Identify which cell holds the provided text, then report its (x, y) central coordinate. 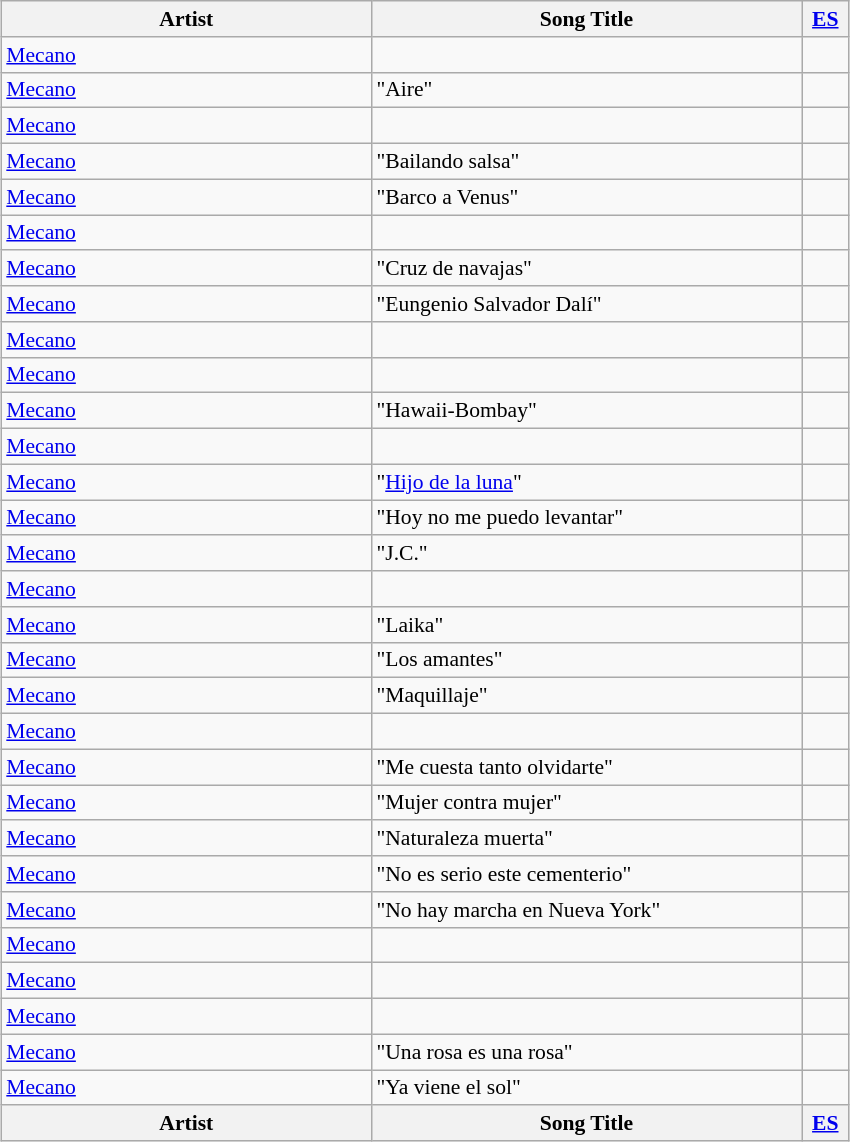
"Mujer contra mujer" (586, 802)
"Naturaleza muerta" (586, 838)
"J.C." (586, 553)
"No hay marcha en Nueva York" (586, 909)
"Ya viene el sol" (586, 1088)
"Una rosa es una rosa" (586, 1052)
"Aire" (586, 90)
"Maquillaje" (586, 696)
"Me cuesta tanto olvidarte" (586, 767)
"Cruz de navajas" (586, 268)
"Eungenio Salvador Dalí" (586, 304)
"Hoy no me puedo levantar" (586, 518)
"Los amantes" (586, 660)
"Laika" (586, 624)
"Bailando salsa" (586, 161)
"Hijo de la luna" (586, 482)
"No es serio este cementerio" (586, 874)
"Hawaii-Bombay" (586, 411)
"Barco a Venus" (586, 197)
